Extract the [X, Y] coordinate from the center of the cell holding the provided text.  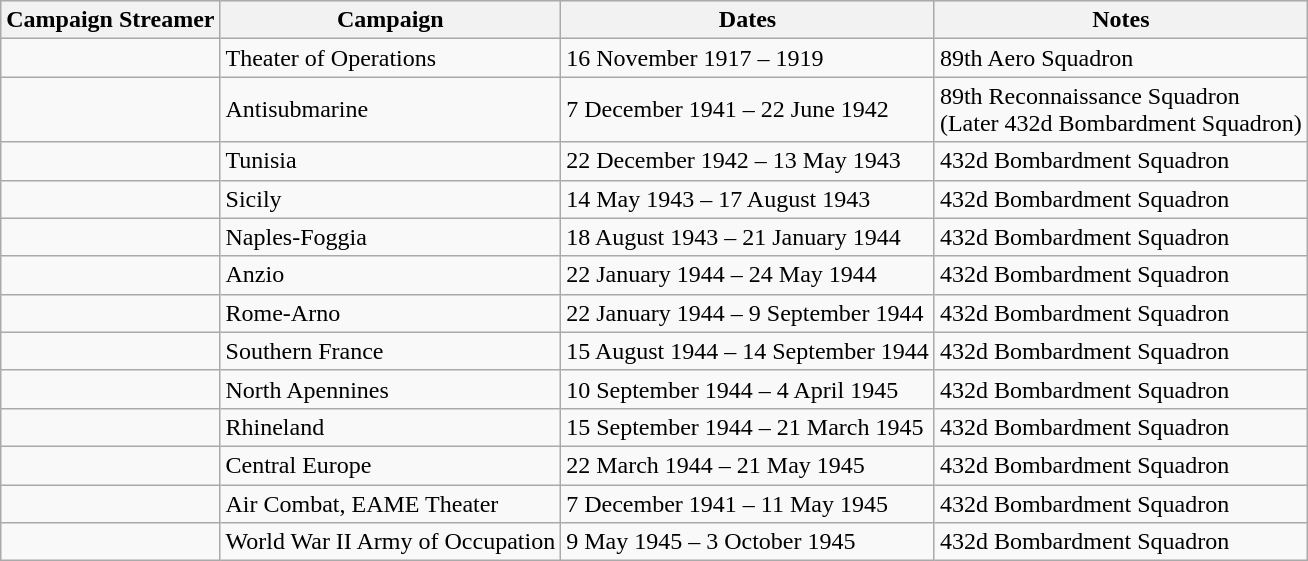
Anzio [390, 275]
World War II Army of Occupation [390, 542]
22 December 1942 – 13 May 1943 [748, 161]
10 September 1944 – 4 April 1945 [748, 389]
Tunisia [390, 161]
Dates [748, 20]
Central Europe [390, 465]
Campaign [390, 20]
89th Aero Squadron [1120, 58]
Rome-Arno [390, 313]
7 December 1941 – 22 June 1942 [748, 110]
Theater of Operations [390, 58]
89th Reconnaissance Squadron (Later 432d Bombardment Squadron) [1120, 110]
18 August 1943 – 21 January 1944 [748, 237]
Rhineland [390, 427]
Air Combat, EAME Theater [390, 503]
Notes [1120, 20]
15 August 1944 – 14 September 1944 [748, 351]
North Apennines [390, 389]
Naples-Foggia [390, 237]
Southern France [390, 351]
Campaign Streamer [110, 20]
9 May 1945 – 3 October 1945 [748, 542]
15 September 1944 – 21 March 1945 [748, 427]
Sicily [390, 199]
7 December 1941 – 11 May 1945 [748, 503]
14 May 1943 – 17 August 1943 [748, 199]
22 March 1944 – 21 May 1945 [748, 465]
22 January 1944 – 9 September 1944 [748, 313]
22 January 1944 – 24 May 1944 [748, 275]
Antisubmarine [390, 110]
16 November 1917 – 1919 [748, 58]
